Determine the (X, Y) coordinate at the center of the cell enclosing the given text.  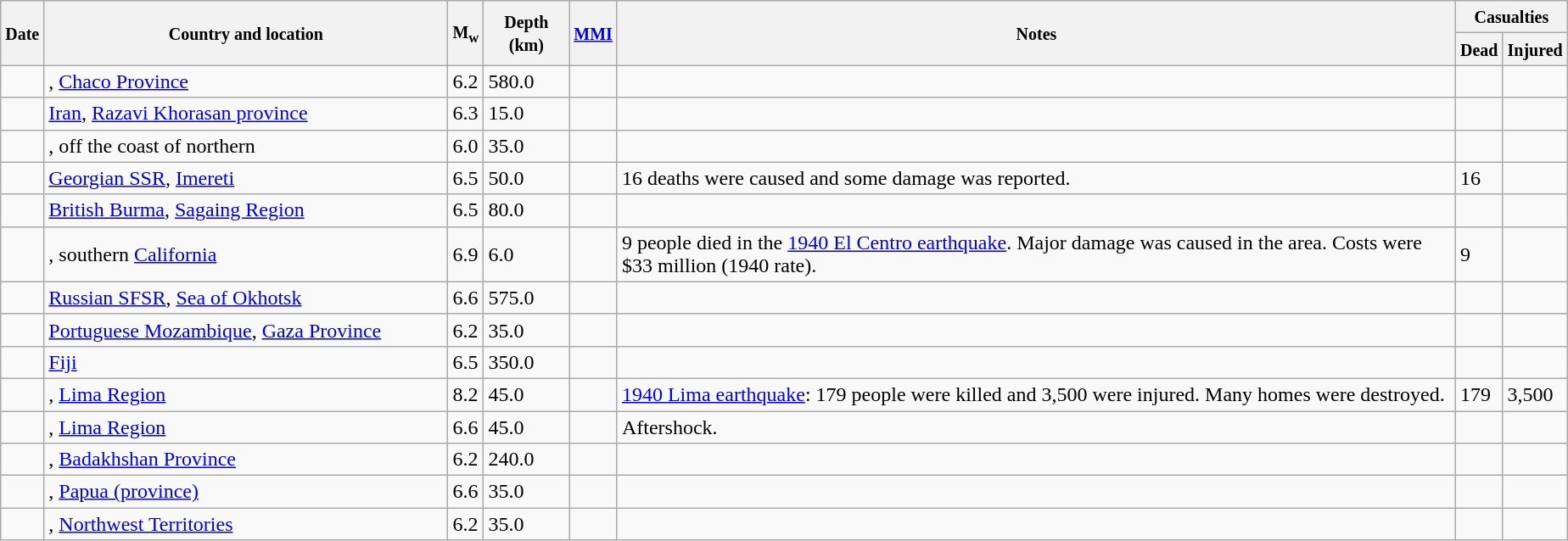
Country and location (246, 33)
Aftershock. (1036, 427)
Notes (1036, 33)
6.3 (466, 114)
Fiji (246, 362)
Injured (1535, 49)
80.0 (526, 210)
15.0 (526, 114)
1940 Lima earthquake: 179 people were killed and 3,500 were injured. Many homes were destroyed. (1036, 394)
Iran, Razavi Khorasan province (246, 114)
179 (1479, 394)
580.0 (526, 81)
Mw (466, 33)
Portuguese Mozambique, Gaza Province (246, 330)
9 people died in the 1940 El Centro earthquake. Major damage was caused in the area. Costs were $33 million (1940 rate). (1036, 254)
, Badakhshan Province (246, 460)
British Burma, Sagaing Region (246, 210)
16 (1479, 178)
MMI (594, 33)
Georgian SSR, Imereti (246, 178)
8.2 (466, 394)
Date (22, 33)
3,500 (1535, 394)
50.0 (526, 178)
9 (1479, 254)
, off the coast of northern (246, 146)
Russian SFSR, Sea of Okhotsk (246, 298)
, Northwest Territories (246, 524)
350.0 (526, 362)
, southern California (246, 254)
, Chaco Province (246, 81)
575.0 (526, 298)
240.0 (526, 460)
, Papua (province) (246, 492)
Casualties (1511, 17)
6.9 (466, 254)
16 deaths were caused and some damage was reported. (1036, 178)
Dead (1479, 49)
Depth (km) (526, 33)
